Scan for the cell matching the given text and deliver its [X, Y] coordinate at center. 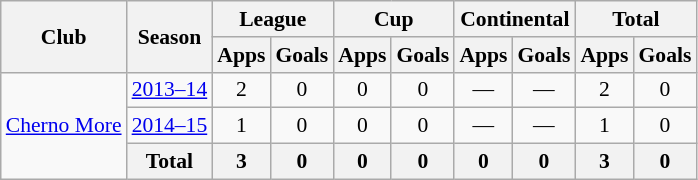
Cup [394, 19]
2013–14 [170, 90]
2014–15 [170, 126]
Cherno More [64, 126]
Club [64, 36]
Continental [514, 19]
League [272, 19]
Season [170, 36]
